Pinpoint the cell where the given text exists, returning its (X, Y) midpoint coordinate. 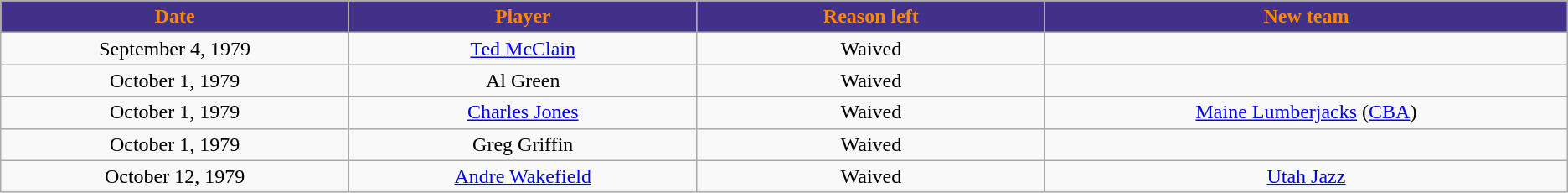
Ted McClain (523, 49)
September 4, 1979 (175, 49)
Charles Jones (523, 112)
Greg Griffin (523, 144)
Al Green (523, 81)
Andre Wakefield (523, 176)
Maine Lumberjacks (CBA) (1307, 112)
Player (523, 17)
Reason left (871, 17)
October 12, 1979 (175, 176)
New team (1307, 17)
Date (175, 17)
Utah Jazz (1307, 176)
